Provide the (X, Y) coordinate of the cell's center where the given text is located.  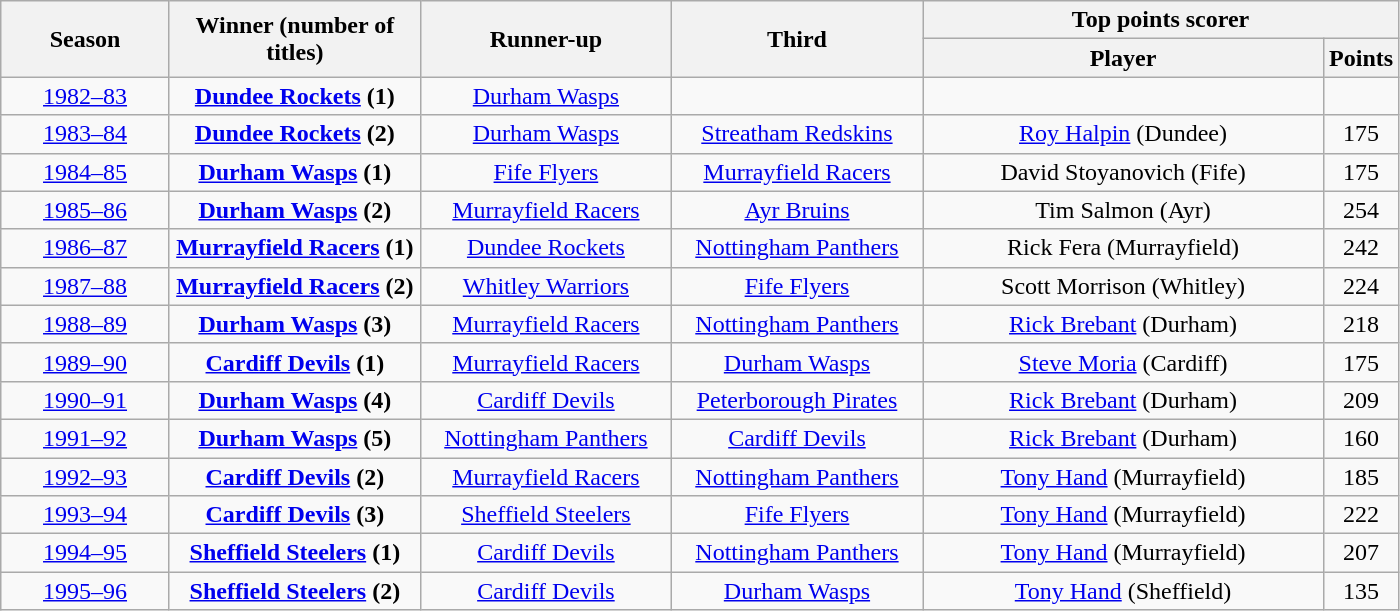
Ayr Bruins (796, 210)
Player (1122, 58)
1992–93 (86, 477)
Third (796, 39)
Season (86, 39)
Cardiff Devils (1) (294, 362)
Steve Moria (Cardiff) (1122, 362)
Streatham Redskins (796, 134)
207 (1362, 553)
Rick Fera (Murrayfield) (1122, 248)
Winner (number of titles) (294, 39)
1987–88 (86, 286)
Murrayfield Racers (1) (294, 248)
242 (1362, 248)
Dundee Rockets (546, 248)
David Stoyanovich (Fife) (1122, 172)
Dundee Rockets (1) (294, 96)
Tim Salmon (Ayr) (1122, 210)
218 (1362, 324)
1994–95 (86, 553)
Durham Wasps (2) (294, 210)
Whitley Warriors (546, 286)
185 (1362, 477)
254 (1362, 210)
1991–92 (86, 438)
1989–90 (86, 362)
1988–89 (86, 324)
Sheffield Steelers (1) (294, 553)
Durham Wasps (5) (294, 438)
Peterborough Pirates (796, 400)
Murrayfield Racers (2) (294, 286)
1986–87 (86, 248)
Durham Wasps (1) (294, 172)
1982–83 (86, 96)
160 (1362, 438)
Scott Morrison (Whitley) (1122, 286)
222 (1362, 515)
Roy Halpin (Dundee) (1122, 134)
Durham Wasps (3) (294, 324)
1985–86 (86, 210)
209 (1362, 400)
Tony Hand (Sheffield) (1122, 591)
1990–91 (86, 400)
1984–85 (86, 172)
Cardiff Devils (3) (294, 515)
Points (1362, 58)
1983–84 (86, 134)
Top points scorer (1160, 20)
1993–94 (86, 515)
Runner-up (546, 39)
Durham Wasps (4) (294, 400)
135 (1362, 591)
Sheffield Steelers (546, 515)
224 (1362, 286)
Dundee Rockets (2) (294, 134)
1995–96 (86, 591)
Cardiff Devils (2) (294, 477)
Sheffield Steelers (2) (294, 591)
